Detect which cell encompasses the target text, then output its (X, Y) center coordinate. 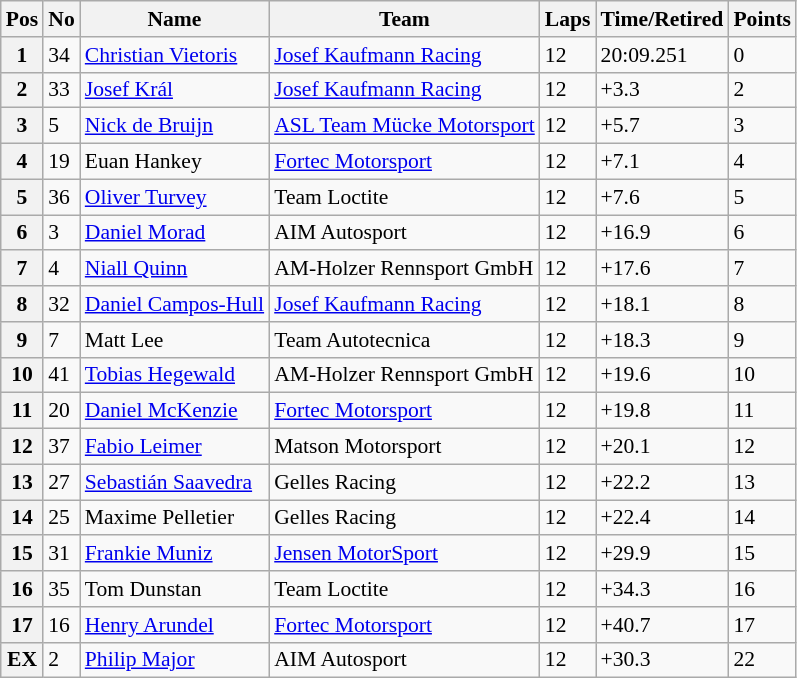
+34.3 (662, 589)
Matt Lee (174, 340)
Tom Dunstan (174, 589)
Time/Retired (662, 19)
19 (62, 162)
32 (62, 304)
35 (62, 589)
Team (404, 19)
Josef Král (174, 90)
+5.7 (662, 126)
34 (62, 55)
33 (62, 90)
Jensen MotorSport (404, 554)
+7.1 (662, 162)
Pos (22, 19)
Philip Major (174, 660)
+29.9 (662, 554)
Points (762, 19)
22 (762, 660)
Sebastián Saavedra (174, 482)
1 (22, 55)
Niall Quinn (174, 269)
Oliver Turvey (174, 197)
+40.7 (662, 625)
+3.3 (662, 90)
+7.6 (662, 197)
Henry Arundel (174, 625)
37 (62, 447)
Tobias Hegewald (174, 375)
Frankie Muniz (174, 554)
EX (22, 660)
20:09.251 (662, 55)
Nick de Bruijn (174, 126)
20 (62, 411)
25 (62, 518)
41 (62, 375)
0 (762, 55)
Matson Motorsport (404, 447)
Euan Hankey (174, 162)
27 (62, 482)
+22.4 (662, 518)
+19.8 (662, 411)
36 (62, 197)
Fabio Leimer (174, 447)
+19.6 (662, 375)
No (62, 19)
+18.3 (662, 340)
ASL Team Mücke Motorsport (404, 126)
+16.9 (662, 233)
+18.1 (662, 304)
+20.1 (662, 447)
Team Autotecnica (404, 340)
+22.2 (662, 482)
Daniel McKenzie (174, 411)
Name (174, 19)
+17.6 (662, 269)
Christian Vietoris (174, 55)
+30.3 (662, 660)
Daniel Campos-Hull (174, 304)
Maxime Pelletier (174, 518)
31 (62, 554)
Daniel Morad (174, 233)
Laps (568, 19)
